Locate the cell with the specified text and output its [X, Y] center coordinate. 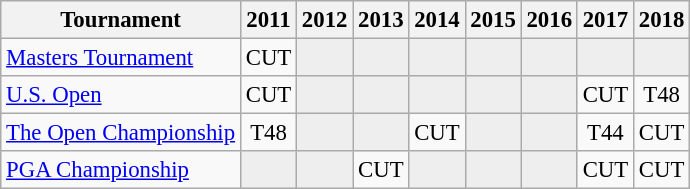
Tournament [121, 20]
2012 [325, 20]
U.S. Open [121, 95]
2018 [661, 20]
T44 [605, 133]
2014 [437, 20]
The Open Championship [121, 133]
Masters Tournament [121, 58]
2015 [493, 20]
PGA Championship [121, 170]
2016 [549, 20]
2011 [268, 20]
2013 [381, 20]
2017 [605, 20]
